Return the (x, y) coordinate for the center point of the cell that contains the specified text.  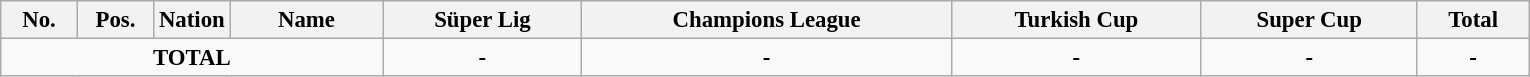
Name (306, 20)
No. (39, 20)
Turkish Cup (1076, 20)
Super Cup (1309, 20)
Süper Lig (482, 20)
TOTAL (192, 58)
Total (1473, 20)
Pos. (115, 20)
Nation (192, 20)
Champions League (766, 20)
